Capture the cell that displays the provided text and extract its [x, y] central coordinate. 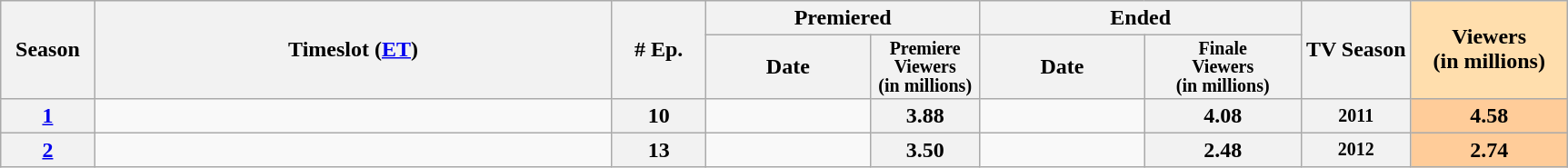
10 [658, 115]
Season [47, 50]
2 [47, 150]
3.88 [925, 115]
4.08 [1223, 115]
1 [47, 115]
3.50 [925, 150]
2011 [1356, 115]
Timeslot (ET) [353, 50]
4.58 [1489, 115]
PremiereViewers(in millions) [925, 67]
TV Season [1356, 50]
Ended [1140, 18]
2.48 [1223, 150]
Premiered [843, 18]
2012 [1356, 150]
# Ep. [658, 50]
Viewers(in millions) [1489, 50]
FinaleViewers(in millions) [1223, 67]
13 [658, 150]
2.74 [1489, 150]
